Detect which cell encompasses the target text, then output its (X, Y) center coordinate. 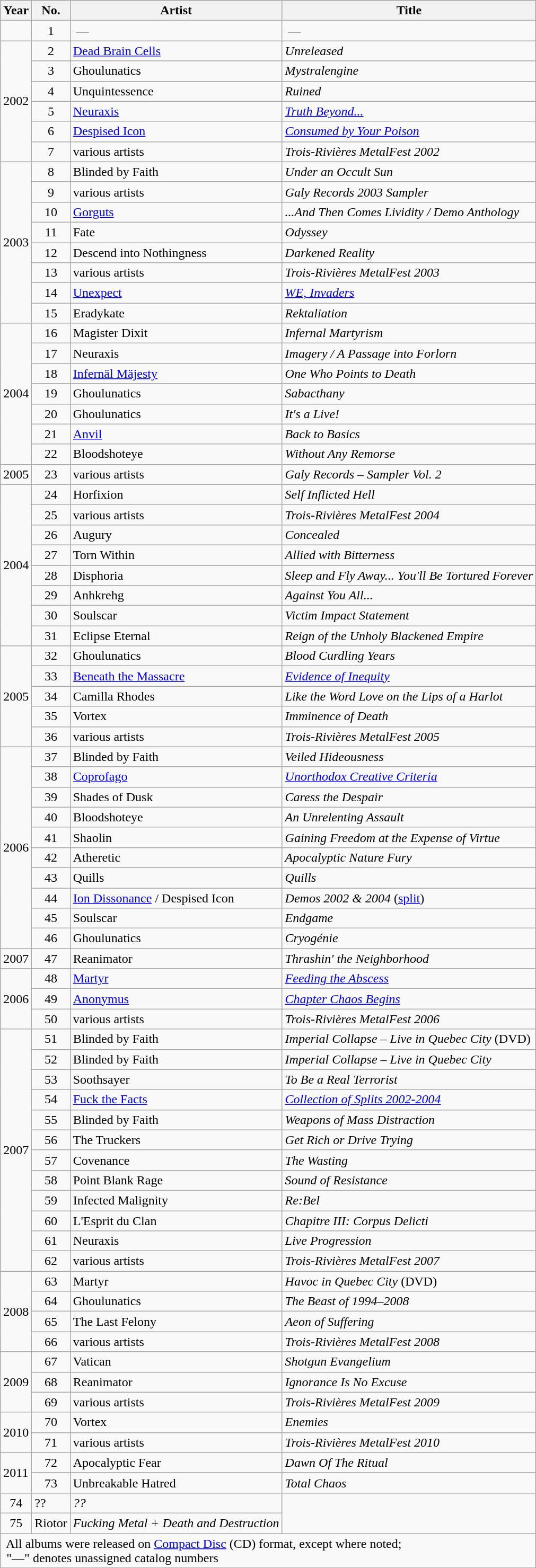
Concealed (409, 535)
48 (51, 979)
Without Any Remorse (409, 454)
64 (51, 1301)
Title (409, 11)
The Last Felony (176, 1322)
55 (51, 1120)
53 (51, 1079)
52 (51, 1059)
5 (51, 111)
Eclipse Eternal (176, 636)
Allied with Bitterness (409, 555)
63 (51, 1281)
49 (51, 999)
Truth Beyond... (409, 111)
Imminence of Death (409, 716)
27 (51, 555)
Under an Occult Sun (409, 172)
11 (51, 232)
Horfixion (176, 494)
Infernäl Mäjesty (176, 374)
73 (51, 1483)
Fate (176, 232)
Gaining Freedom at the Expense of Virtue (409, 837)
44 (51, 898)
Apocalyptic Nature Fury (409, 857)
Point Blank Rage (176, 1180)
Fuck the Facts (176, 1100)
14 (51, 293)
Magister Dixit (176, 333)
2010 (16, 1432)
...And Then Comes Lividity / Demo Anthology (409, 212)
67 (51, 1362)
70 (51, 1422)
38 (51, 777)
Apocalyptic Fear (176, 1463)
Despised Icon (176, 131)
40 (51, 817)
41 (51, 837)
37 (51, 757)
No. (51, 11)
Chapitre III: Corpus Delicti (409, 1220)
2 (51, 51)
72 (51, 1463)
An Unrelenting Assault (409, 817)
75 (16, 1523)
Dead Brain Cells (176, 51)
Imagery / A Passage into Forlorn (409, 353)
Ion Dissonance / Despised Icon (176, 898)
47 (51, 959)
2011 (16, 1473)
Imperial Collapse – Live in Quebec City (409, 1059)
Infernal Martyrism (409, 333)
32 (51, 656)
25 (51, 515)
58 (51, 1180)
Against You All... (409, 596)
Beneath the Massacre (176, 676)
Artist (176, 11)
Thrashin' the Neighborhood (409, 959)
Enemies (409, 1422)
Like the Word Love on the Lips of a Harlot (409, 696)
Unquintessence (176, 91)
Covenance (176, 1160)
Chapter Chaos Begins (409, 999)
Unreleased (409, 51)
10 (51, 212)
39 (51, 797)
Atheretic (176, 857)
Rektaliation (409, 313)
Trois-Rivières MetalFest 2010 (409, 1442)
Ignorance Is No Excuse (409, 1382)
Trois-Rivières MetalFest 2006 (409, 1019)
26 (51, 535)
31 (51, 636)
Camilla Rhodes (176, 696)
Trois-Rivières MetalFest 2004 (409, 515)
19 (51, 394)
The Wasting (409, 1160)
Cryogénie (409, 938)
Trois-Rivières MetalFest 2007 (409, 1261)
Anhkrehg (176, 596)
Disphoria (176, 575)
Re:Bel (409, 1200)
Sound of Resistance (409, 1180)
16 (51, 333)
Reign of the Unholy Blackened Empire (409, 636)
Trois-Rivières MetalFest 2009 (409, 1402)
74 (16, 1503)
Live Progression (409, 1241)
36 (51, 737)
The Beast of 1994–2008 (409, 1301)
60 (51, 1220)
Galy Records – Sampler Vol. 2 (409, 474)
Trois-Rivières MetalFest 2003 (409, 273)
45 (51, 918)
57 (51, 1160)
Get Rich or Drive Trying (409, 1140)
46 (51, 938)
Veiled Hideousness (409, 757)
Galy Records 2003 Sampler (409, 192)
61 (51, 1241)
Infected Malignity (176, 1200)
Demos 2002 & 2004 (split) (409, 898)
Vatican (176, 1362)
34 (51, 696)
Back to Basics (409, 434)
The Truckers (176, 1140)
Riotor (51, 1523)
9 (51, 192)
Consumed by Your Poison (409, 131)
42 (51, 857)
Trois-Rivières MetalFest 2008 (409, 1342)
23 (51, 474)
66 (51, 1342)
Endgame (409, 918)
13 (51, 273)
Trois-Rivières MetalFest 2002 (409, 152)
68 (51, 1382)
WE, Invaders (409, 293)
All albums were released on Compact Disc (CD) format, except where noted; "—" denotes unassigned catalog numbers (268, 1551)
To Be a Real Terrorist (409, 1079)
29 (51, 596)
Unexpect (176, 293)
Augury (176, 535)
Sleep and Fly Away... You'll Be Tortured Forever (409, 575)
2002 (16, 101)
Unbreakable Hatred (176, 1483)
Collection of Splits 2002-2004 (409, 1100)
Anvil (176, 434)
56 (51, 1140)
Caress the Despair (409, 797)
69 (51, 1402)
Odyssey (409, 232)
Feeding the Abscess (409, 979)
Eradykate (176, 313)
It's a Live! (409, 414)
28 (51, 575)
4 (51, 91)
One Who Points to Death (409, 374)
Torn Within (176, 555)
Imperial Collapse – Live in Quebec City (DVD) (409, 1039)
Shaolin (176, 837)
65 (51, 1322)
54 (51, 1100)
8 (51, 172)
Evidence of Inequity (409, 676)
Fucking Metal + Death and Destruction (176, 1523)
Victim Impact Statement (409, 616)
Shotgun Evangelium (409, 1362)
18 (51, 374)
Self Inflicted Hell (409, 494)
Havoc in Quebec City (DVD) (409, 1281)
Soothsayer (176, 1079)
71 (51, 1442)
43 (51, 878)
30 (51, 616)
6 (51, 131)
Dawn Of The Ritual (409, 1463)
12 (51, 253)
Unorthodox Creative Criteria (409, 777)
Gorguts (176, 212)
17 (51, 353)
Sabacthany (409, 394)
Coprofago (176, 777)
15 (51, 313)
Shades of Dusk (176, 797)
3 (51, 71)
Total Chaos (409, 1483)
1 (51, 31)
Aeon of Suffering (409, 1322)
Year (16, 11)
2009 (16, 1382)
Mystralengine (409, 71)
Blood Curdling Years (409, 656)
59 (51, 1200)
Ruined (409, 91)
35 (51, 716)
2008 (16, 1312)
L'Esprit du Clan (176, 1220)
7 (51, 152)
2003 (16, 242)
22 (51, 454)
50 (51, 1019)
21 (51, 434)
24 (51, 494)
Descend into Nothingness (176, 253)
33 (51, 676)
Trois-Rivières MetalFest 2005 (409, 737)
51 (51, 1039)
Anonymus (176, 999)
20 (51, 414)
Weapons of Mass Distraction (409, 1120)
Darkened Reality (409, 253)
62 (51, 1261)
